Find where the given text appears and provide that cell's center as (x, y) coordinate. 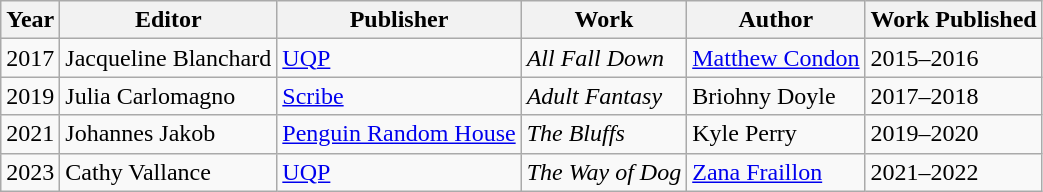
2019–2020 (954, 134)
Adult Fantasy (604, 96)
The Way of Dog (604, 172)
Editor (168, 20)
Kyle Perry (776, 134)
Jacqueline Blanchard (168, 58)
Scribe (399, 96)
Matthew Condon (776, 58)
2017 (30, 58)
2023 (30, 172)
2021 (30, 134)
2021–2022 (954, 172)
Work (604, 20)
Penguin Random House (399, 134)
Johannes Jakob (168, 134)
All Fall Down (604, 58)
Julia Carlomagno (168, 96)
Year (30, 20)
Zana Fraillon (776, 172)
Cathy Vallance (168, 172)
2015–2016 (954, 58)
2019 (30, 96)
The Bluffs (604, 134)
Publisher (399, 20)
Briohny Doyle (776, 96)
Author (776, 20)
Work Published (954, 20)
2017–2018 (954, 96)
